Detect which cell encompasses the target text, then output its [X, Y] center coordinate. 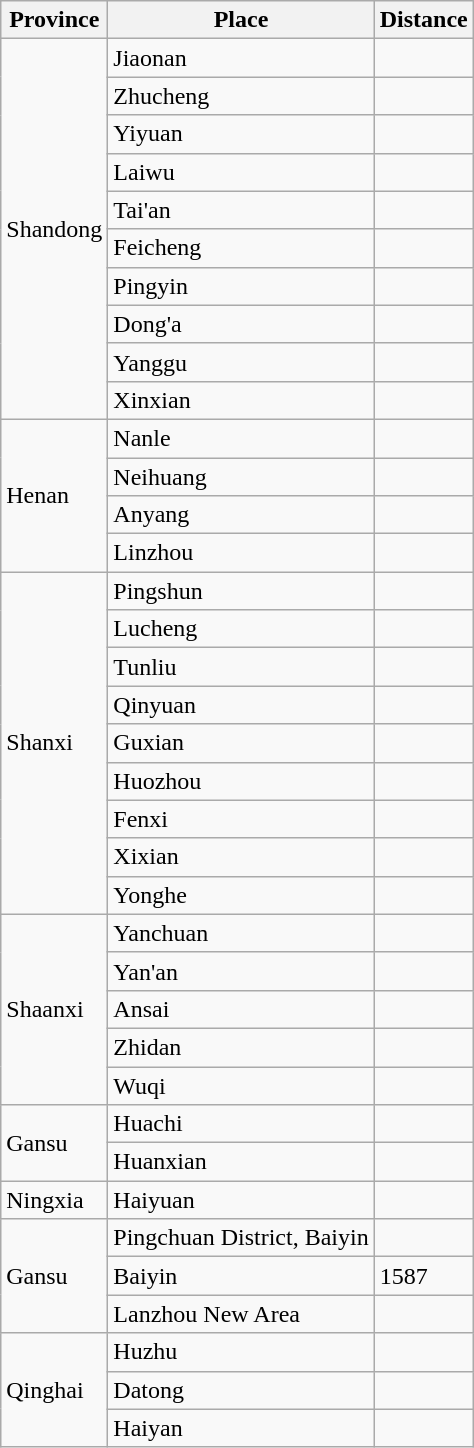
Lucheng [241, 629]
Datong [241, 1390]
Yan'an [241, 971]
Yonghe [241, 895]
Nanle [241, 438]
Yanggu [241, 362]
Tunliu [241, 667]
Xinxian [241, 400]
Ansai [241, 1009]
Shaanxi [54, 1009]
Yiyuan [241, 134]
Baiyin [241, 1276]
Shanxi [54, 744]
Jiaonan [241, 58]
Tai'an [241, 210]
1587 [424, 1276]
Haiyuan [241, 1200]
Province [54, 20]
Neihuang [241, 477]
Distance [424, 20]
Haiyan [241, 1428]
Lanzhou New Area [241, 1314]
Fenxi [241, 819]
Pingchuan District, Baiyin [241, 1238]
Place [241, 20]
Shandong [54, 230]
Ningxia [54, 1200]
Laiwu [241, 172]
Qinyuan [241, 705]
Anyang [241, 515]
Yanchuan [241, 933]
Pingyin [241, 286]
Qinghai [54, 1390]
Zhucheng [241, 96]
Huzhu [241, 1352]
Huachi [241, 1124]
Pingshun [241, 591]
Linzhou [241, 553]
Huozhou [241, 781]
Guxian [241, 743]
Wuqi [241, 1085]
Feicheng [241, 248]
Henan [54, 495]
Dong'a [241, 324]
Zhidan [241, 1047]
Xixian [241, 857]
Huanxian [241, 1162]
